Identify which cell holds the provided text, then report its [X, Y] central coordinate. 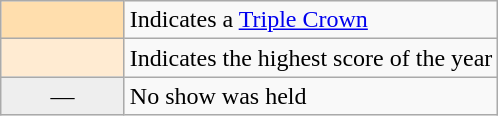
Indicates a Triple Crown [311, 20]
Indicates the highest score of the year [311, 58]
— [63, 96]
No show was held [311, 96]
